Pinpoint the cell where the given text exists, returning its (x, y) midpoint coordinate. 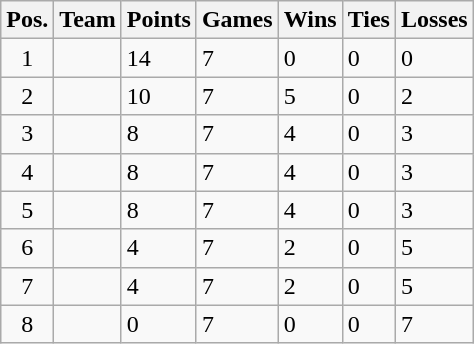
1 (28, 58)
14 (158, 58)
Wins (310, 20)
Losses (434, 20)
10 (158, 96)
Ties (368, 20)
Games (237, 20)
Points (158, 20)
Team (88, 20)
6 (28, 248)
Pos. (28, 20)
